Extract the (x, y) coordinate from the center of the cell holding the provided text.  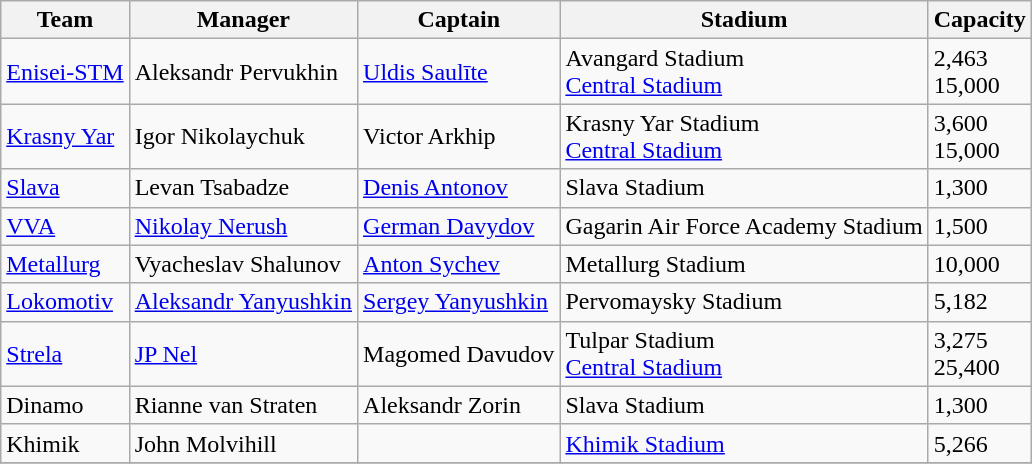
Metallurg Stadium (744, 264)
Aleksandr Zorin (459, 405)
2,463 15,000 (980, 72)
Gagarin Air Force Academy Stadium (744, 226)
John Molvihill (243, 443)
Tulpar Stadium Central Stadium (744, 354)
Stadium (744, 20)
Victor Arkhip (459, 136)
Rianne van Straten (243, 405)
Krasny Yar Stadium Central Stadium (744, 136)
Metallurg (65, 264)
Khimik (65, 443)
Nikolay Nerush (243, 226)
VVA (65, 226)
Magomed Davudov (459, 354)
Strela (65, 354)
Uldis Saulīte (459, 72)
1,500 (980, 226)
Anton Sychev (459, 264)
Aleksandr Yanyushkin (243, 302)
Enisei-STM (65, 72)
Igor Nikolaychuk (243, 136)
Team (65, 20)
5,266 (980, 443)
Levan Tsabadze (243, 188)
5,182 (980, 302)
Capacity (980, 20)
Manager (243, 20)
Krasny Yar (65, 136)
Slava (65, 188)
Dinamo (65, 405)
3,600 15,000 (980, 136)
3,275 25,400 (980, 354)
Lokomotiv (65, 302)
German Davydov (459, 226)
10,000 (980, 264)
Sergey Yanyushkin (459, 302)
Avangard Stadium Central Stadium (744, 72)
Khimik Stadium (744, 443)
Denis Antonov (459, 188)
Captain (459, 20)
Vyacheslav Shalunov (243, 264)
Aleksandr Pervukhin (243, 72)
Pervomaysky Stadium (744, 302)
JP Nel (243, 354)
